Detect which cell encompasses the target text, then output its (x, y) center coordinate. 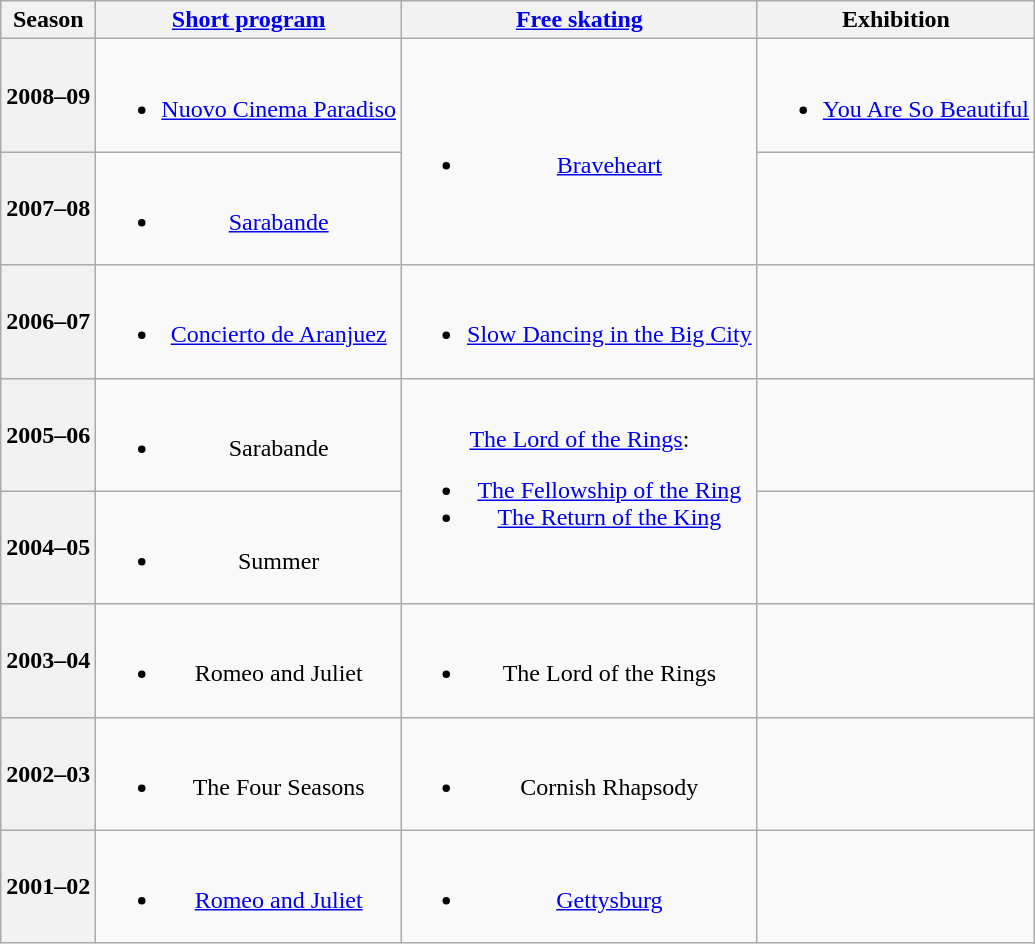
2008–09 (48, 96)
2002–03 (48, 774)
The Lord of the Rings (580, 660)
Exhibition (896, 20)
Slow Dancing in the Big City (580, 322)
2003–04 (48, 660)
2004–05 (48, 548)
You Are So Beautiful (896, 96)
2007–08 (48, 208)
Concierto de Aranjuez (249, 322)
2005–06 (48, 434)
Summer (249, 548)
2006–07 (48, 322)
The Four Seasons (249, 774)
Short program (249, 20)
The Lord of the Rings:The Fellowship of the Ring The Return of the King (580, 491)
Cornish Rhapsody (580, 774)
2001–02 (48, 886)
Season (48, 20)
Free skating (580, 20)
Braveheart (580, 152)
Gettysburg (580, 886)
Nuovo Cinema Paradiso (249, 96)
